Extract the (x, y) coordinate from the center of the cell holding the provided text.  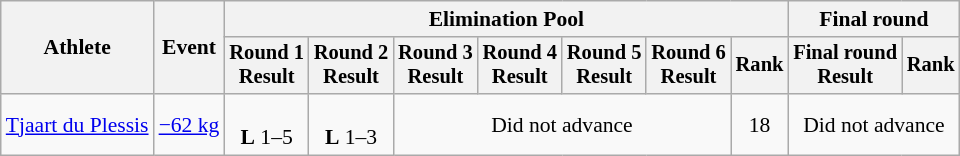
Event (190, 48)
Round 4Result (520, 66)
Round 2Result (351, 66)
18 (760, 124)
Round 3Result (435, 66)
Round 1Result (266, 66)
Round 5Result (604, 66)
−62 kg (190, 124)
Tjaart du Plessis (78, 124)
Final round (874, 19)
Final roundResult (845, 66)
L 1–3 (351, 124)
Elimination Pool (506, 19)
L 1–5 (266, 124)
Round 6Result (688, 66)
Athlete (78, 48)
